Search for the cell housing the specified text and yield its [X, Y] center coordinate. 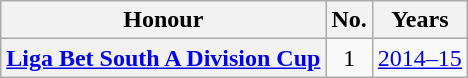
2014–15 [420, 58]
Liga Bet South A Division Cup [164, 58]
Honour [164, 20]
Years [420, 20]
No. [349, 20]
1 [349, 58]
